Capture the cell that displays the provided text and extract its [x, y] central coordinate. 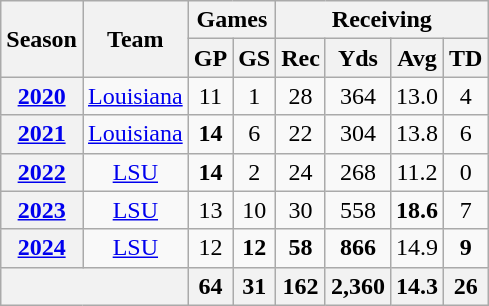
24 [301, 172]
4 [466, 96]
GP [210, 58]
Receiving [382, 20]
558 [358, 210]
866 [358, 248]
2 [254, 172]
Team [135, 39]
2021 [42, 134]
10 [254, 210]
2023 [42, 210]
0 [466, 172]
31 [254, 286]
TD [466, 58]
2022 [42, 172]
GS [254, 58]
162 [301, 286]
18.6 [416, 210]
13.0 [416, 96]
26 [466, 286]
9 [466, 248]
14.9 [416, 248]
13.8 [416, 134]
2024 [42, 248]
11 [210, 96]
58 [301, 248]
7 [466, 210]
14.3 [416, 286]
22 [301, 134]
64 [210, 286]
Yds [358, 58]
2020 [42, 96]
11.2 [416, 172]
Avg [416, 58]
304 [358, 134]
28 [301, 96]
13 [210, 210]
Games [232, 20]
Season [42, 39]
2,360 [358, 286]
268 [358, 172]
1 [254, 96]
364 [358, 96]
30 [301, 210]
Rec [301, 58]
